Output the [x, y] coordinate of the center of the cell containing the given text.  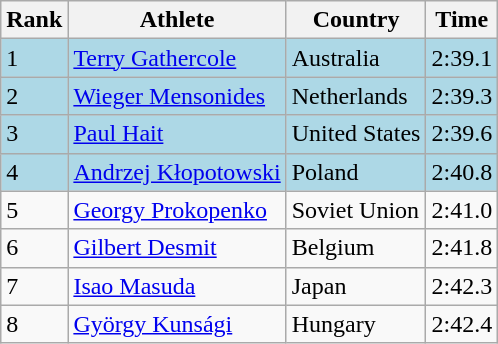
Paul Hait [177, 134]
Isao Masuda [177, 286]
2:40.8 [462, 172]
Wieger Mensonides [177, 96]
2:42.3 [462, 286]
2:39.1 [462, 58]
Georgy Prokopenko [177, 210]
6 [34, 248]
Terry Gathercole [177, 58]
7 [34, 286]
György Kunsági [177, 324]
3 [34, 134]
2:39.6 [462, 134]
Time [462, 20]
Japan [356, 286]
8 [34, 324]
Poland [356, 172]
Rank [34, 20]
Australia [356, 58]
Athlete [177, 20]
2:39.3 [462, 96]
2:42.4 [462, 324]
2:41.0 [462, 210]
4 [34, 172]
Andrzej Kłopotowski [177, 172]
2:41.8 [462, 248]
Netherlands [356, 96]
Gilbert Desmit [177, 248]
5 [34, 210]
United States [356, 134]
2 [34, 96]
Belgium [356, 248]
Country [356, 20]
1 [34, 58]
Hungary [356, 324]
Soviet Union [356, 210]
